For the text-containing cell, return its midpoint in (x, y) coordinate format. 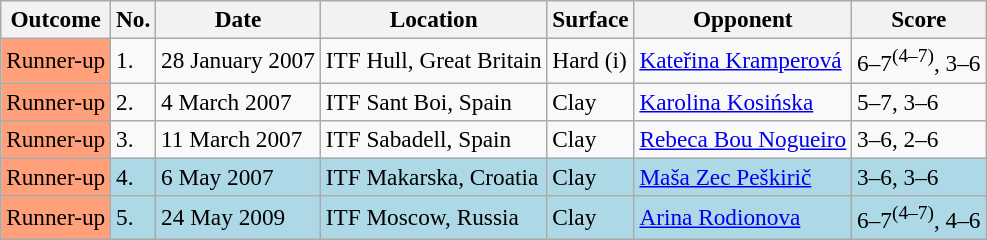
ITF Sant Boi, Spain (434, 101)
Hard (i) (590, 60)
5. (134, 217)
5–7, 3–6 (919, 101)
3. (134, 139)
Location (434, 19)
6 May 2007 (238, 177)
24 May 2009 (238, 217)
Score (919, 19)
3–6, 2–6 (919, 139)
Arina Rodionova (743, 217)
Rebeca Bou Nogueiro (743, 139)
ITF Sabadell, Spain (434, 139)
Karolina Kosińska (743, 101)
3–6, 3–6 (919, 177)
ITF Moscow, Russia (434, 217)
ITF Makarska, Croatia (434, 177)
Date (238, 19)
No. (134, 19)
6–7(4–7), 4–6 (919, 217)
6–7(4–7), 3–6 (919, 60)
28 January 2007 (238, 60)
1. (134, 60)
11 March 2007 (238, 139)
4. (134, 177)
Kateřina Kramperová (743, 60)
Maša Zec Peškirič (743, 177)
ITF Hull, Great Britain (434, 60)
4 March 2007 (238, 101)
Surface (590, 19)
2. (134, 101)
Opponent (743, 19)
Outcome (56, 19)
